From the cell containing the given text, extract its center point as (x, y) coordinate. 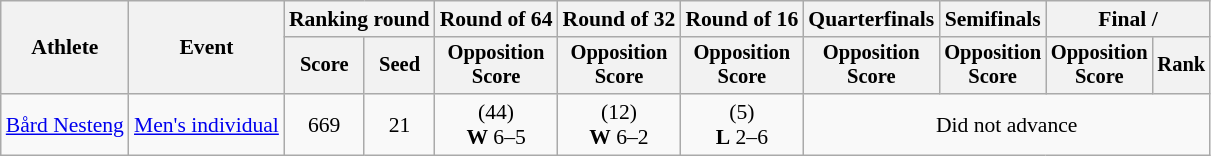
(5)L 2–6 (742, 124)
Event (206, 48)
Round of 16 (742, 19)
Round of 64 (496, 19)
(12)W 6–2 (620, 124)
Score (324, 66)
Bård Nesteng (65, 124)
(44)W 6–5 (496, 124)
Rank (1181, 66)
Semifinals (992, 19)
Final / (1128, 19)
Ranking round (360, 19)
Did not advance (1006, 124)
Seed (399, 66)
Round of 32 (620, 19)
Quarterfinals (871, 19)
21 (399, 124)
Athlete (65, 48)
669 (324, 124)
Men's individual (206, 124)
